Scan for the cell matching the given text and deliver its (X, Y) coordinate at center. 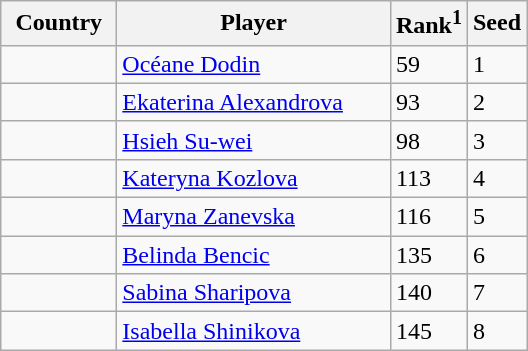
Belinda Bencic (254, 255)
Rank1 (428, 24)
135 (428, 255)
59 (428, 64)
Maryna Zanevska (254, 217)
113 (428, 178)
Seed (496, 24)
7 (496, 293)
2 (496, 102)
Country (59, 24)
8 (496, 331)
Hsieh Su-wei (254, 140)
Océane Dodin (254, 64)
145 (428, 331)
Isabella Shinikova (254, 331)
3 (496, 140)
140 (428, 293)
4 (496, 178)
Sabina Sharipova (254, 293)
5 (496, 217)
Player (254, 24)
116 (428, 217)
93 (428, 102)
1 (496, 64)
Kateryna Kozlova (254, 178)
Ekaterina Alexandrova (254, 102)
98 (428, 140)
6 (496, 255)
